Provide the (X, Y) coordinate of the cell's center where the given text is located.  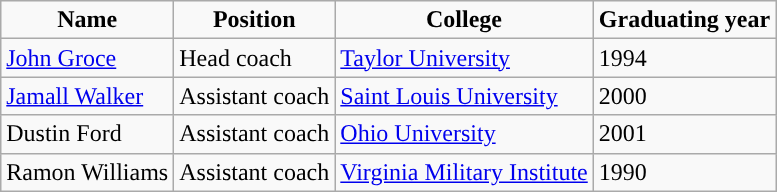
Ramon Williams (88, 172)
2001 (684, 134)
1990 (684, 172)
Virginia Military Institute (464, 172)
Saint Louis University (464, 96)
Ohio University (464, 134)
Head coach (254, 58)
Taylor University (464, 58)
Dustin Ford (88, 134)
1994 (684, 58)
John Groce (88, 58)
Graduating year (684, 20)
Position (254, 20)
College (464, 20)
Jamall Walker (88, 96)
2000 (684, 96)
Name (88, 20)
